Return the [x, y] coordinate for the center point of the cell that contains the specified text.  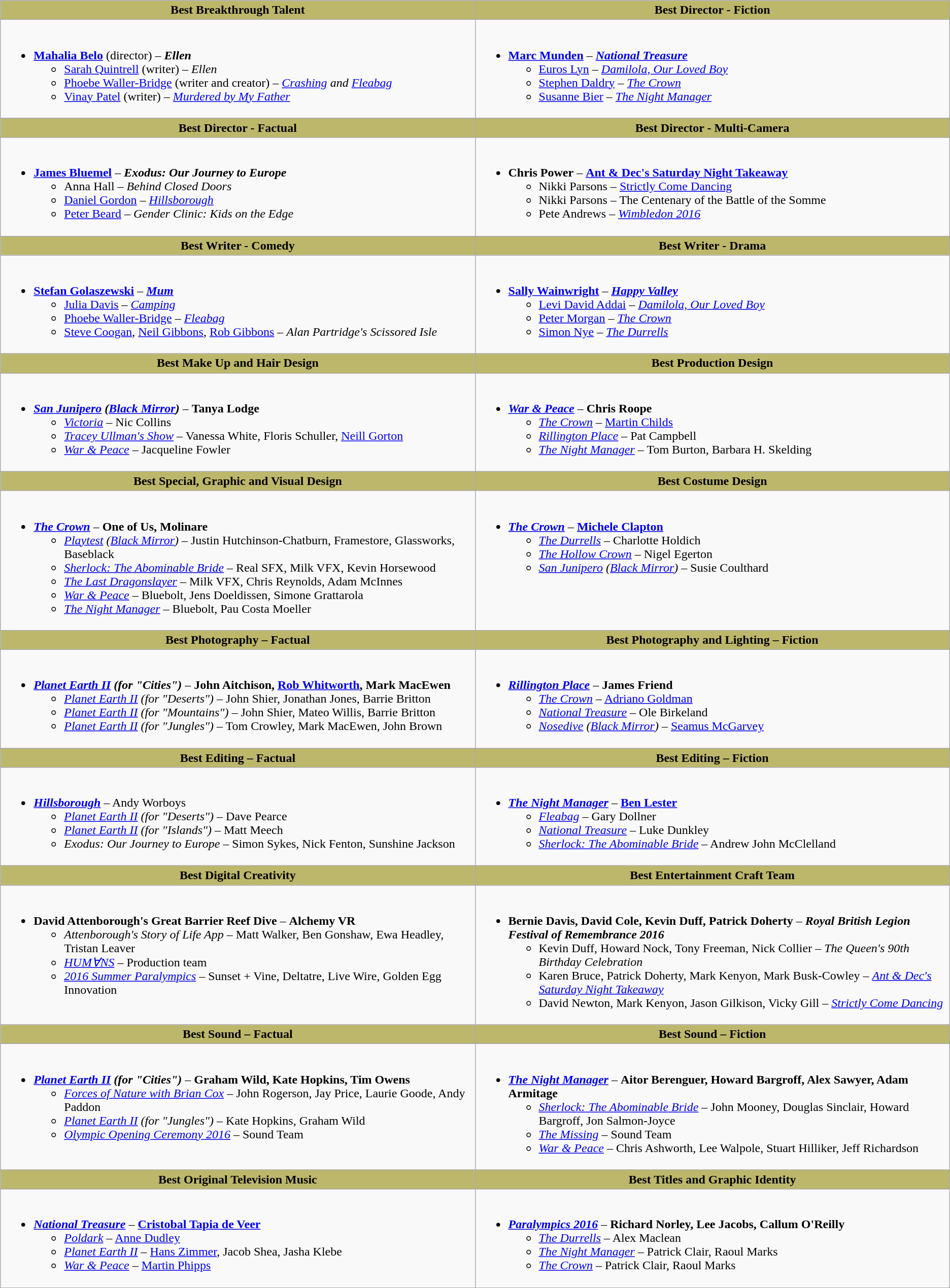
Best Director - Fiction [712, 10]
Best Photography and Lighting – Fiction [712, 640]
War & Peace – Chris RoopeThe Crown – Martin ChildsRillington Place – Pat CampbellThe Night Manager – Tom Burton, Barbara H. Skelding [712, 422]
The Crown – Michele ClaptonThe Durrells – Charlotte HoldichThe Hollow Crown – Nigel EgertonSan Junipero (Black Mirror) – Susie Coulthard [712, 560]
Best Digital Creativity [237, 876]
Best Editing – Fiction [712, 757]
Best Photography – Factual [237, 640]
Best Original Television Music [237, 1179]
Best Titles and Graphic Identity [712, 1179]
Marc Munden – National TreasureEuros Lyn – Damilola, Our Loved BoyStephen Daldry – The CrownSusanne Bier – The Night Manager [712, 69]
Best Director - Factual [237, 128]
Stefan Golaszewski – MumJulia Davis – CampingPhoebe Waller-Bridge – FleabagSteve Coogan, Neil Gibbons, Rob Gibbons – Alan Partridge's Scissored Isle [237, 304]
Best Writer - Drama [712, 246]
Best Make Up and Hair Design [237, 363]
Sally Wainwright – Happy ValleyLevi David Addai – Damilola, Our Loved BoyPeter Morgan – The CrownSimon Nye – The Durrells [712, 304]
Best Sound – Factual [237, 1034]
Best Writer - Comedy [237, 246]
The Night Manager – Ben LesterFleabag – Gary DollnerNational Treasure – Luke DunkleySherlock: The Abominable Bride – Andrew John McClelland [712, 817]
Best Breakthrough Talent [237, 10]
Best Entertainment Craft Team [712, 876]
National Treasure – Cristobal Tapia de VeerPoldark – Anne DudleyPlanet Earth II – Hans Zimmer, Jacob Shea, Jasha KlebeWar & Peace – Martin Phipps [237, 1238]
Rillington Place – James FriendThe Crown – Adriano GoldmanNational Treasure – Ole BirkelandNosedive (Black Mirror) – Seamus McGarvey [712, 699]
Best Costume Design [712, 481]
Best Production Design [712, 363]
James Bluemel – Exodus: Our Journey to EuropeAnna Hall – Behind Closed DoorsDaniel Gordon – HillsboroughPeter Beard – Gender Clinic: Kids on the Edge [237, 187]
Best Special, Graphic and Visual Design [237, 481]
Best Sound – Fiction [712, 1034]
Best Director - Multi-Camera [712, 128]
Best Editing – Factual [237, 757]
